Search for the cell housing the specified text and yield its (x, y) center coordinate. 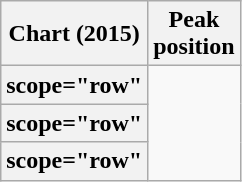
Chart (2015) (74, 34)
Peakposition (194, 34)
